Locate the cell with the specified text and output its (x, y) center coordinate. 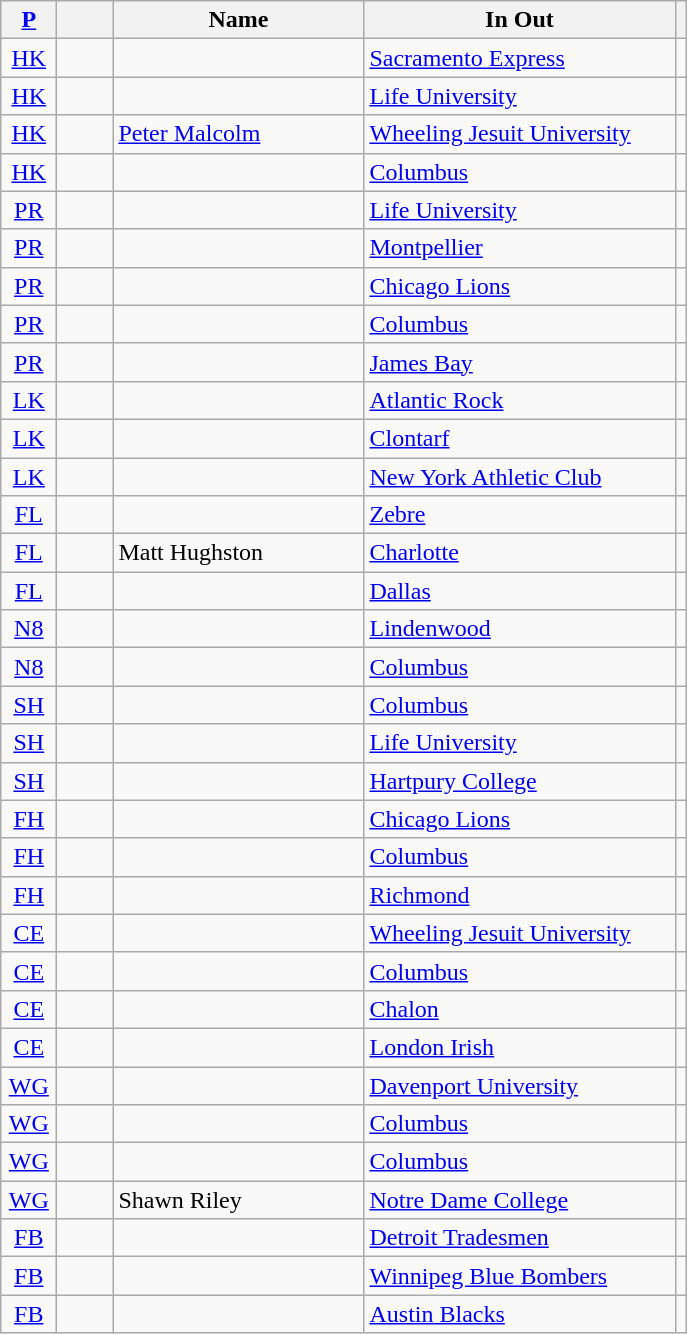
James Bay (520, 362)
Matt Hughston (238, 553)
Winnipeg Blue Bombers (520, 1276)
Charlotte (520, 553)
In Out (520, 20)
Shawn Riley (238, 1200)
Clontarf (520, 438)
London Irish (520, 1047)
Hartpury College (520, 781)
Detroit Tradesmen (520, 1238)
Richmond (520, 895)
Austin Blacks (520, 1314)
Name (238, 20)
Davenport University (520, 1085)
Lindenwood (520, 629)
Zebre (520, 515)
Notre Dame College (520, 1200)
Dallas (520, 591)
Peter Malcolm (238, 134)
Atlantic Rock (520, 400)
Sacramento Express (520, 58)
New York Athletic Club (520, 477)
Chalon (520, 1009)
P (29, 20)
Montpellier (520, 248)
